Return [x, y] of the center of cell containing provided text 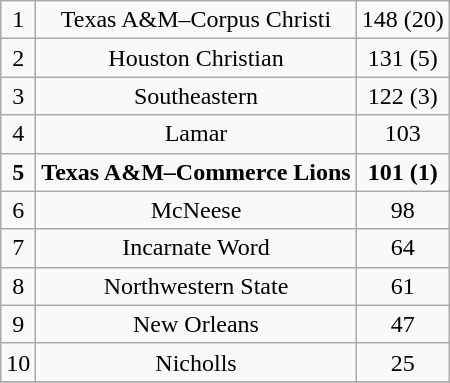
148 (20) [402, 20]
4 [18, 134]
7 [18, 248]
New Orleans [196, 324]
103 [402, 134]
131 (5) [402, 58]
10 [18, 362]
64 [402, 248]
8 [18, 286]
101 (1) [402, 172]
122 (3) [402, 96]
Nicholls [196, 362]
1 [18, 20]
Incarnate Word [196, 248]
98 [402, 210]
Houston Christian [196, 58]
3 [18, 96]
Southeastern [196, 96]
9 [18, 324]
25 [402, 362]
Lamar [196, 134]
2 [18, 58]
Northwestern State [196, 286]
6 [18, 210]
McNeese [196, 210]
Texas A&M–Corpus Christi [196, 20]
Texas A&M–Commerce Lions [196, 172]
47 [402, 324]
5 [18, 172]
61 [402, 286]
